Pinpoint the cell where the given text exists, returning its (X, Y) midpoint coordinate. 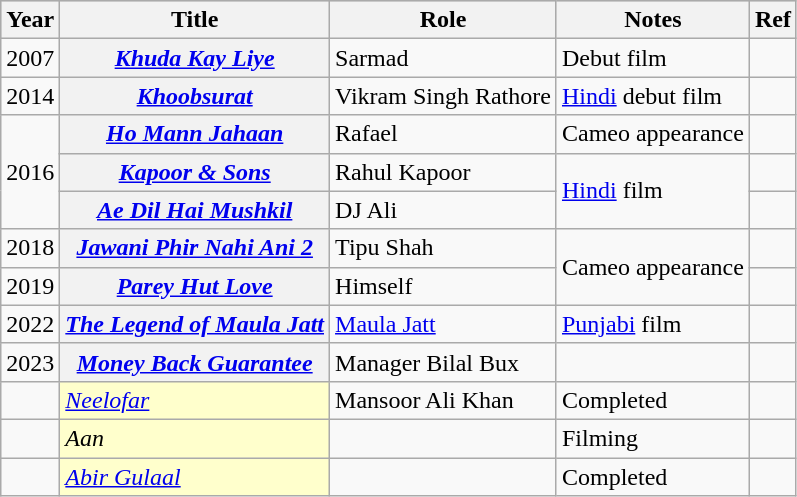
Year (30, 20)
Rafael (444, 134)
Khoobsurat (195, 96)
2022 (30, 324)
Filming (652, 438)
2019 (30, 286)
Title (195, 20)
Ho Mann Jahaan (195, 134)
Ae Dil Hai Mushkil (195, 210)
Money Back Guarantee (195, 362)
Debut film (652, 58)
Tipu Shah (444, 248)
The Legend of Maula Jatt (195, 324)
Role (444, 20)
Aan (195, 438)
Vikram Singh Rathore (444, 96)
Manager Bilal Bux (444, 362)
2007 (30, 58)
Sarmad (444, 58)
Ref (772, 20)
Abir Gulaal (195, 477)
Neelofar (195, 400)
Notes (652, 20)
Mansoor Ali Khan (444, 400)
Kapoor & Sons (195, 172)
Rahul Kapoor (444, 172)
2014 (30, 96)
Khuda Kay Liye (195, 58)
Maula Jatt (444, 324)
2018 (30, 248)
Jawani Phir Nahi Ani 2 (195, 248)
DJ Ali (444, 210)
Parey Hut Love (195, 286)
2023 (30, 362)
Himself (444, 286)
Hindi film (652, 191)
Hindi debut film (652, 96)
2016 (30, 172)
Punjabi film (652, 324)
